Return [x, y] of the center of cell containing provided text 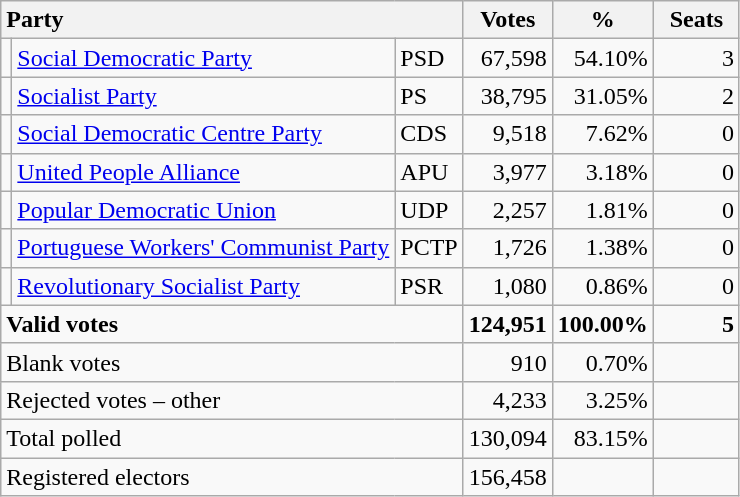
9,518 [508, 134]
Popular Democratic Union [204, 210]
0.70% [602, 362]
Portuguese Workers' Communist Party [204, 248]
83.15% [602, 438]
3 [696, 58]
5 [696, 324]
PSD [429, 58]
Revolutionary Socialist Party [204, 286]
2,257 [508, 210]
PS [429, 96]
APU [429, 172]
1.81% [602, 210]
130,094 [508, 438]
31.05% [602, 96]
Total polled [232, 438]
2 [696, 96]
156,458 [508, 477]
Social Democratic Party [204, 58]
1,726 [508, 248]
100.00% [602, 324]
UDP [429, 210]
4,233 [508, 400]
54.10% [602, 58]
United People Alliance [204, 172]
3.25% [602, 400]
Blank votes [232, 362]
3,977 [508, 172]
Valid votes [232, 324]
Seats [696, 20]
7.62% [602, 134]
Registered electors [232, 477]
Rejected votes – other [232, 400]
Party [232, 20]
3.18% [602, 172]
Socialist Party [204, 96]
PCTP [429, 248]
124,951 [508, 324]
CDS [429, 134]
38,795 [508, 96]
Social Democratic Centre Party [204, 134]
% [602, 20]
Votes [508, 20]
910 [508, 362]
0.86% [602, 286]
67,598 [508, 58]
PSR [429, 286]
1,080 [508, 286]
1.38% [602, 248]
